Locate the cell with the specified text and output its (X, Y) center coordinate. 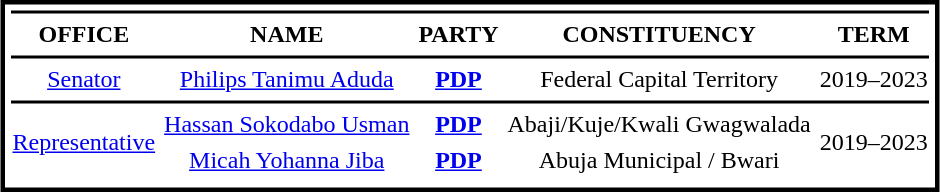
OFFICE (84, 35)
Representative (84, 143)
Abuja Municipal / Bwari (659, 161)
Hassan Sokodabo Usman (287, 125)
NAME (287, 35)
Abaji/Kuje/Kwali Gwagwalada (659, 125)
Philips Tanimu Aduda (287, 79)
Micah Yohanna Jiba (287, 161)
Senator (84, 79)
TERM (874, 35)
CONSTITUENCY (659, 35)
Federal Capital Territory (659, 79)
PARTY (458, 35)
